Determine the (x, y) coordinate at the center of the cell enclosing the given text.  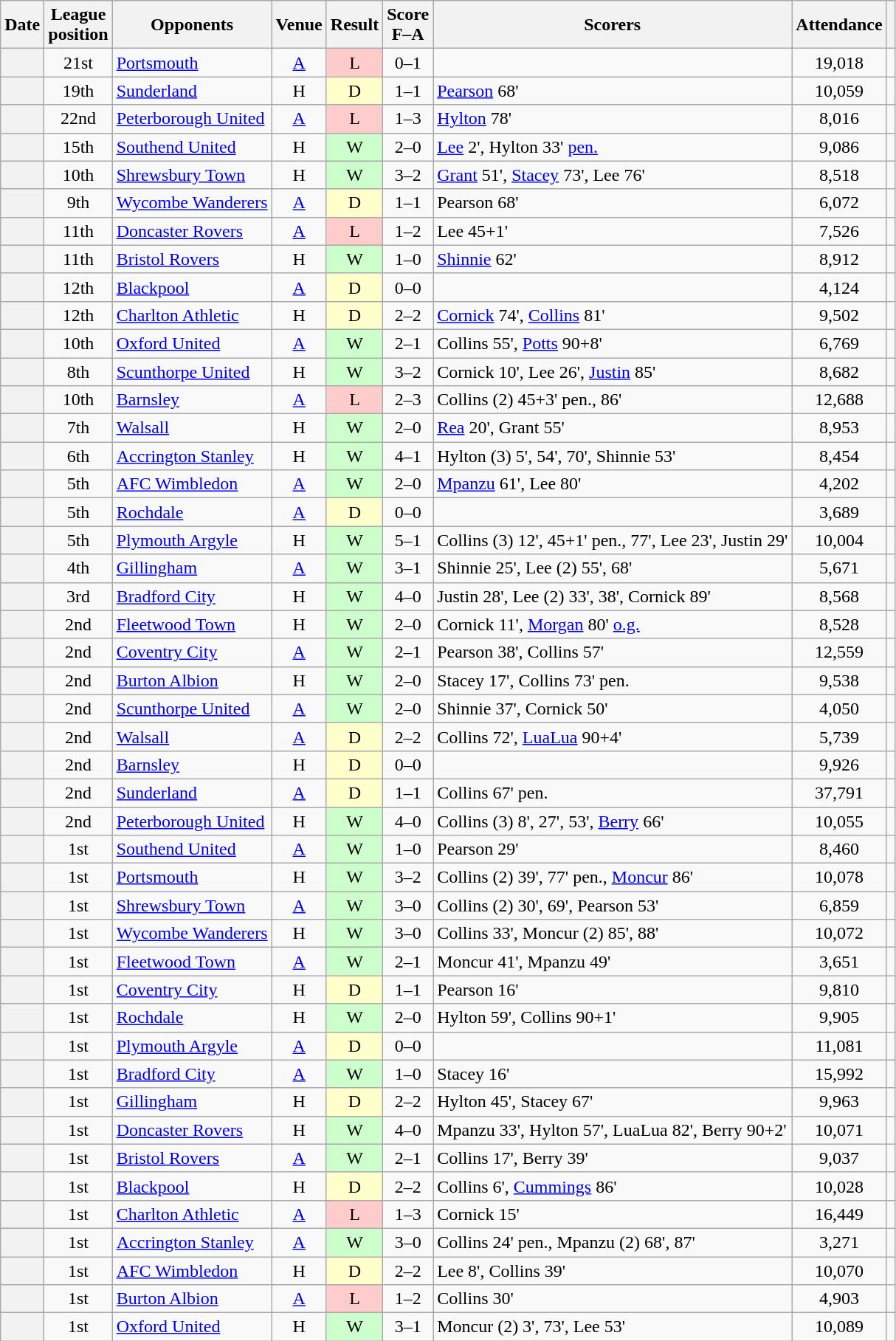
Collins 33', Moncur (2) 85', 88' (613, 934)
Collins 24' pen., Mpanzu (2) 68', 87' (613, 1242)
9,502 (839, 315)
4–1 (408, 456)
21st (78, 63)
6th (78, 456)
8,454 (839, 456)
Grant 51', Stacey 73', Lee 76' (613, 175)
Attendance (839, 25)
Pearson 16' (613, 990)
Cornick 15' (613, 1214)
8,568 (839, 596)
6,769 (839, 343)
8th (78, 371)
Collins 30' (613, 1299)
16,449 (839, 1214)
12,688 (839, 400)
9,037 (839, 1158)
Stacey 16' (613, 1074)
Stacey 17', Collins 73' pen. (613, 680)
Moncur (2) 3', 73', Lee 53' (613, 1327)
4th (78, 568)
8,528 (839, 624)
Collins 17', Berry 39' (613, 1158)
Shinnie 62' (613, 259)
9,810 (839, 990)
8,912 (839, 259)
10,055 (839, 821)
Pearson 29' (613, 849)
10,070 (839, 1270)
10,028 (839, 1186)
10,071 (839, 1130)
Mpanzu 33', Hylton 57', LuaLua 82', Berry 90+2' (613, 1130)
Collins (3) 8', 27', 53', Berry 66' (613, 821)
Rea 20', Grant 55' (613, 428)
9th (78, 203)
3,651 (839, 962)
Leagueposition (78, 25)
3rd (78, 596)
4,124 (839, 287)
Hylton 59', Collins 90+1' (613, 1018)
Date (22, 25)
9,963 (839, 1102)
8,460 (839, 849)
9,538 (839, 680)
5,671 (839, 568)
8,518 (839, 175)
15th (78, 147)
Lee 8', Collins 39' (613, 1270)
Result (354, 25)
Collins (2) 30', 69', Pearson 53' (613, 906)
8,016 (839, 119)
4,903 (839, 1299)
6,859 (839, 906)
Cornick 10', Lee 26', Justin 85' (613, 371)
Hylton 45', Stacey 67' (613, 1102)
Collins (3) 12', 45+1' pen., 77', Lee 23', Justin 29' (613, 540)
ScoreF–A (408, 25)
Collins (2) 45+3' pen., 86' (613, 400)
Collins 67' pen. (613, 793)
Mpanzu 61', Lee 80' (613, 484)
Collins 6', Cummings 86' (613, 1186)
37,791 (839, 793)
19,018 (839, 63)
0–1 (408, 63)
Venue (299, 25)
4,050 (839, 709)
Opponents (192, 25)
Cornick 11', Morgan 80' o.g. (613, 624)
10,059 (839, 91)
8,682 (839, 371)
Shinnie 37', Cornick 50' (613, 709)
5,739 (839, 737)
10,072 (839, 934)
19th (78, 91)
10,078 (839, 878)
Hylton 78' (613, 119)
Scorers (613, 25)
Collins 72', LuaLua 90+4' (613, 737)
12,559 (839, 652)
6,072 (839, 203)
3,271 (839, 1242)
Lee 2', Hylton 33' pen. (613, 147)
Pearson 38', Collins 57' (613, 652)
9,905 (839, 1018)
Shinnie 25', Lee (2) 55', 68' (613, 568)
Collins 55', Potts 90+8' (613, 343)
Hylton (3) 5', 54', 70', Shinnie 53' (613, 456)
8,953 (839, 428)
5–1 (408, 540)
7th (78, 428)
7,526 (839, 231)
10,089 (839, 1327)
15,992 (839, 1074)
2–3 (408, 400)
11,081 (839, 1046)
Justin 28', Lee (2) 33', 38', Cornick 89' (613, 596)
9,926 (839, 765)
4,202 (839, 484)
Moncur 41', Mpanzu 49' (613, 962)
9,086 (839, 147)
Lee 45+1' (613, 231)
Collins (2) 39', 77' pen., Moncur 86' (613, 878)
10,004 (839, 540)
Cornick 74', Collins 81' (613, 315)
3,689 (839, 512)
22nd (78, 119)
